Pinpoint the cell where the given text exists, returning its [x, y] midpoint coordinate. 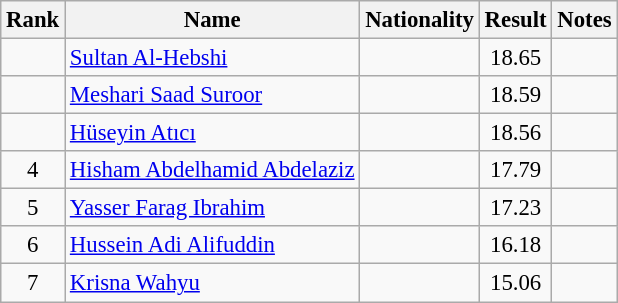
4 [33, 170]
16.18 [516, 245]
18.65 [516, 58]
18.56 [516, 133]
Notes [584, 20]
Sultan Al-Hebshi [212, 58]
Name [212, 20]
7 [33, 283]
Krisna Wahyu [212, 283]
18.59 [516, 95]
Result [516, 20]
5 [33, 208]
Yasser Farag Ibrahim [212, 208]
Nationality [420, 20]
17.23 [516, 208]
Hisham Abdelhamid Abdelaziz [212, 170]
Rank [33, 20]
Meshari Saad Suroor [212, 95]
6 [33, 245]
15.06 [516, 283]
17.79 [516, 170]
Hüseyin Atıcı [212, 133]
Hussein Adi Alifuddin [212, 245]
